Locate the cell with the specified text and output its [x, y] center coordinate. 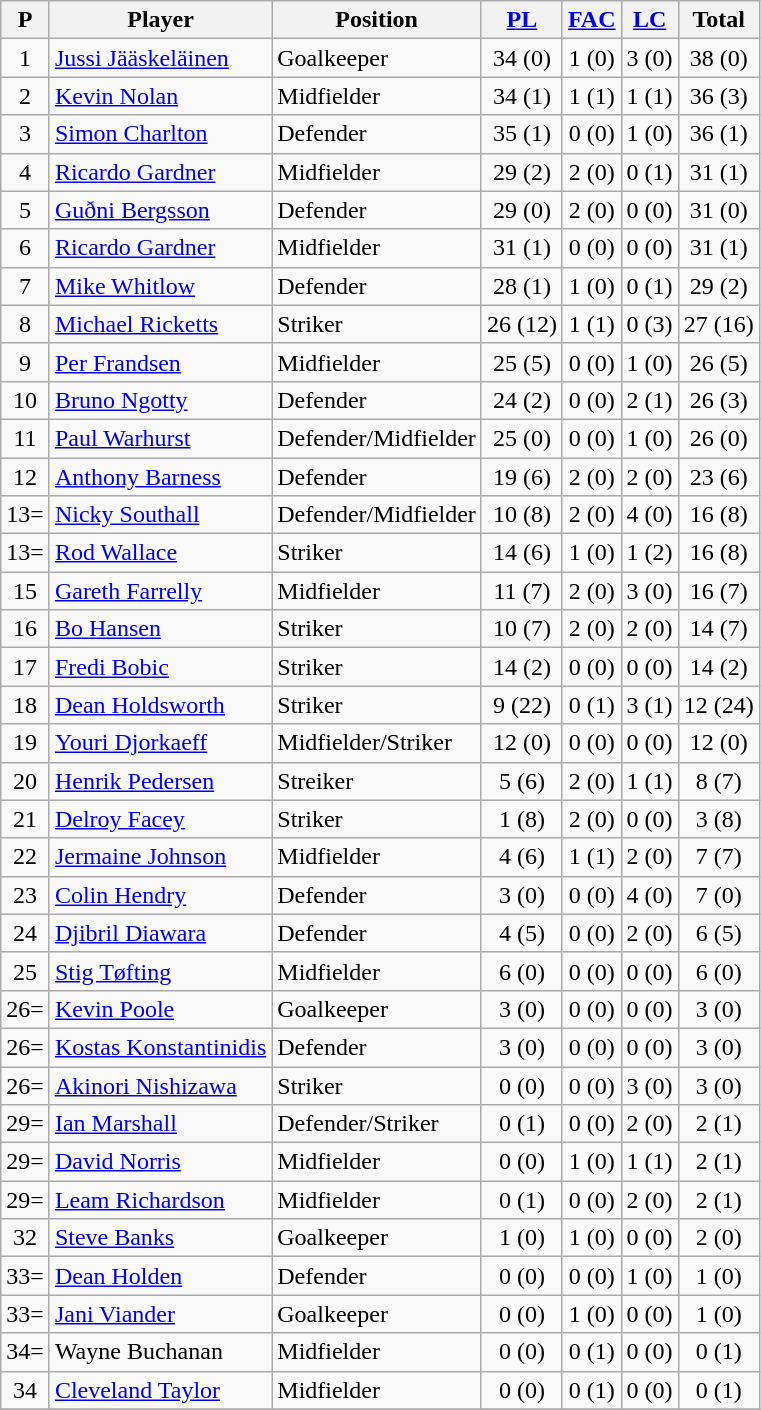
18 [26, 705]
Ian Marshall [160, 1124]
Bo Hansen [160, 629]
Kevin Poole [160, 1009]
Kevin Nolan [160, 96]
Gareth Farrelly [160, 591]
Colin Hendry [160, 895]
Henrik Pedersen [160, 781]
24 (2) [522, 400]
FAC [592, 20]
Defender/Striker [377, 1124]
16 (7) [718, 591]
22 [26, 857]
Anthony Barness [160, 477]
Per Frandsen [160, 362]
Cleveland Taylor [160, 1390]
Midfielder/Striker [377, 743]
20 [26, 781]
Dean Holdsworth [160, 705]
4 (5) [522, 933]
4 [26, 172]
Delroy Facey [160, 819]
12 (24) [718, 705]
34 (1) [522, 96]
24 [26, 933]
Player [160, 20]
26 (0) [718, 438]
3 (8) [718, 819]
34 (0) [522, 58]
Fredi Bobic [160, 667]
Nicky Southall [160, 515]
Jussi Jääskeläinen [160, 58]
12 [26, 477]
Mike Whitlow [160, 286]
16 [26, 629]
26 (3) [718, 400]
14 (6) [522, 553]
Jani Viander [160, 1314]
Streiker [377, 781]
Guðni Bergsson [160, 210]
2 [26, 96]
8 [26, 324]
Leam Richardson [160, 1200]
7 [26, 286]
19 [26, 743]
35 (1) [522, 134]
Wayne Buchanan [160, 1352]
5 [26, 210]
9 (22) [522, 705]
32 [26, 1238]
Akinori Nishizawa [160, 1085]
6 [26, 248]
29 (0) [522, 210]
23 (6) [718, 477]
6 (5) [718, 933]
23 [26, 895]
27 (16) [718, 324]
38 (0) [718, 58]
11 [26, 438]
10 (8) [522, 515]
Rod Wallace [160, 553]
28 (1) [522, 286]
31 (0) [718, 210]
5 (6) [522, 781]
15 [26, 591]
34= [26, 1352]
19 (6) [522, 477]
Position [377, 20]
Simon Charlton [160, 134]
David Norris [160, 1162]
11 (7) [522, 591]
26 (5) [718, 362]
9 [26, 362]
Kostas Konstantinidis [160, 1047]
25 (5) [522, 362]
Paul Warhurst [160, 438]
1 (2) [650, 553]
10 (7) [522, 629]
36 (3) [718, 96]
0 (3) [650, 324]
1 [26, 58]
Total [718, 20]
25 [26, 971]
14 (7) [718, 629]
25 (0) [522, 438]
8 (7) [718, 781]
P [26, 20]
1 (8) [522, 819]
3 (1) [650, 705]
PL [522, 20]
Youri Djorkaeff [160, 743]
Djibril Diawara [160, 933]
34 [26, 1390]
Dean Holden [160, 1276]
7 (7) [718, 857]
Bruno Ngotty [160, 400]
17 [26, 667]
LC [650, 20]
Jermaine Johnson [160, 857]
Stig Tøfting [160, 971]
10 [26, 400]
4 (6) [522, 857]
Steve Banks [160, 1238]
36 (1) [718, 134]
7 (0) [718, 895]
21 [26, 819]
26 (12) [522, 324]
Michael Ricketts [160, 324]
3 [26, 134]
